Locate the cell with the specified text and output its [x, y] center coordinate. 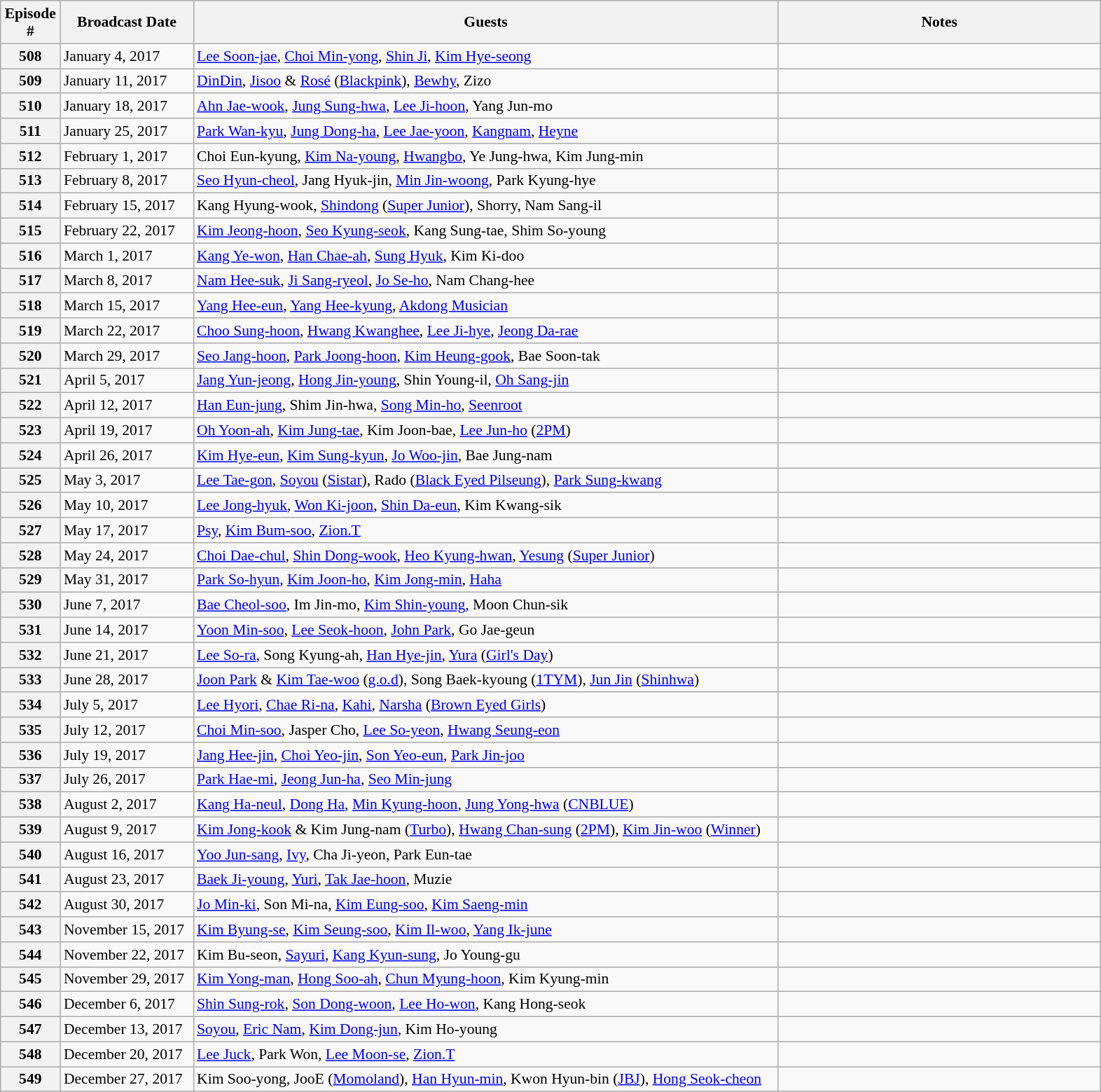
Lee Jong-hyuk, Won Ki-joon, Shin Da-eun, Kim Kwang-sik [486, 506]
Jang Hee-jin, Choi Yeo-jin, Son Yeo-eun, Park Jin-joo [486, 755]
February 22, 2017 [127, 231]
535 [31, 730]
543 [31, 929]
May 31, 2017 [127, 580]
520 [31, 356]
May 24, 2017 [127, 555]
527 [31, 530]
Park So-hyun, Kim Joon-ho, Kim Jong-min, Haha [486, 580]
Bae Cheol-soo, Im Jin-mo, Kim Shin-young, Moon Chun-sik [486, 605]
December 27, 2017 [127, 1079]
544 [31, 955]
December 13, 2017 [127, 1030]
Park Hae-mi, Jeong Jun-ha, Seo Min-jung [486, 780]
January 18, 2017 [127, 106]
May 17, 2017 [127, 530]
Kim Jong-kook & Kim Jung-nam (Turbo), Hwang Chan-sung (2PM), Kim Jin-woo (Winner) [486, 830]
May 3, 2017 [127, 481]
Notes [939, 22]
May 10, 2017 [127, 506]
November 15, 2017 [127, 929]
June 7, 2017 [127, 605]
517 [31, 281]
Seo Hyun-cheol, Jang Hyuk-jin, Min Jin-woong, Park Kyung-hye [486, 181]
February 8, 2017 [127, 181]
August 30, 2017 [127, 905]
Jang Yun-jeong, Hong Jin-young, Shin Young-il, Oh Sang-jin [486, 380]
533 [31, 680]
526 [31, 506]
Seo Jang-hoon, Park Joong-hoon, Kim Heung-gook, Bae Soon-tak [486, 356]
529 [31, 580]
Shin Sung-rok, Son Dong-woon, Lee Ho-won, Kang Hong-seok [486, 1004]
April 5, 2017 [127, 380]
524 [31, 455]
December 6, 2017 [127, 1004]
Lee Soon-jae, Choi Min-yong, Shin Ji, Kim Hye-seong [486, 56]
March 15, 2017 [127, 306]
Yang Hee-eun, Yang Hee-kyung, Akdong Musician [486, 306]
Kim Hye-eun, Kim Sung-kyun, Jo Woo-jin, Bae Jung-nam [486, 455]
513 [31, 181]
January 4, 2017 [127, 56]
531 [31, 630]
546 [31, 1004]
July 5, 2017 [127, 705]
Kang Ye-won, Han Chae-ah, Sung Hyuk, Kim Ki-doo [486, 256]
545 [31, 979]
Episode # [31, 22]
August 2, 2017 [127, 805]
532 [31, 655]
519 [31, 331]
514 [31, 206]
Kim Byung-se, Kim Seung-soo, Kim Il-woo, Yang Ik-june [486, 929]
November 22, 2017 [127, 955]
March 22, 2017 [127, 331]
June 28, 2017 [127, 680]
Baek Ji-young, Yuri, Tak Jae-hoon, Muzie [486, 880]
July 26, 2017 [127, 780]
August 23, 2017 [127, 880]
523 [31, 431]
542 [31, 905]
April 12, 2017 [127, 406]
Ahn Jae-wook, Jung Sung-hwa, Lee Ji-hoon, Yang Jun-mo [486, 106]
Nam Hee-suk, Ji Sang-ryeol, Jo Se-ho, Nam Chang-hee [486, 281]
537 [31, 780]
512 [31, 156]
July 19, 2017 [127, 755]
Kim Bu-seon, Sayuri, Kang Kyun-sung, Jo Young-gu [486, 955]
521 [31, 380]
516 [31, 256]
536 [31, 755]
518 [31, 306]
541 [31, 880]
Choo Sung-hoon, Hwang Kwanghee, Lee Ji-hye, Jeong Da-rae [486, 331]
Broadcast Date [127, 22]
January 25, 2017 [127, 131]
Soyou, Eric Nam, Kim Dong-jun, Kim Ho-young [486, 1030]
Joon Park & Kim Tae-woo (g.o.d), Song Baek-kyoung (1TYM), Jun Jin (Shinhwa) [486, 680]
548 [31, 1054]
Lee So-ra, Song Kyung-ah, Han Hye-jin, Yura (Girl's Day) [486, 655]
March 1, 2017 [127, 256]
February 1, 2017 [127, 156]
Jo Min-ki, Son Mi-na, Kim Eung-soo, Kim Saeng-min [486, 905]
Kang Hyung-wook, Shindong (Super Junior), Shorry, Nam Sang-il [486, 206]
508 [31, 56]
Lee Juck, Park Won, Lee Moon-se, Zion.T [486, 1054]
525 [31, 481]
510 [31, 106]
Yoo Jun-sang, Ivy, Cha Ji-yeon, Park Eun-tae [486, 855]
Yoon Min-soo, Lee Seok-hoon, John Park, Go Jae-geun [486, 630]
549 [31, 1079]
Kim Yong-man, Hong Soo-ah, Chun Myung-hoon, Kim Kyung-min [486, 979]
522 [31, 406]
Han Eun-jung, Shim Jin-hwa, Song Min-ho, Seenroot [486, 406]
509 [31, 81]
December 20, 2017 [127, 1054]
547 [31, 1030]
534 [31, 705]
530 [31, 605]
Choi Min-soo, Jasper Cho, Lee So-yeon, Hwang Seung-eon [486, 730]
Guests [486, 22]
August 9, 2017 [127, 830]
511 [31, 131]
Choi Eun-kyung, Kim Na-young, Hwangbo, Ye Jung-hwa, Kim Jung-min [486, 156]
July 12, 2017 [127, 730]
June 14, 2017 [127, 630]
Kang Ha-neul, Dong Ha, Min Kyung-hoon, Jung Yong-hwa (CNBLUE) [486, 805]
538 [31, 805]
540 [31, 855]
DinDin, Jisoo & Rosé (Blackpink), Bewhy, Zizo [486, 81]
August 16, 2017 [127, 855]
March 8, 2017 [127, 281]
Kim Jeong-hoon, Seo Kyung-seok, Kang Sung-tae, Shim So-young [486, 231]
539 [31, 830]
November 29, 2017 [127, 979]
Park Wan-kyu, Jung Dong-ha, Lee Jae-yoon, Kangnam, Heyne [486, 131]
February 15, 2017 [127, 206]
Lee Tae-gon, Soyou (Sistar), Rado (Black Eyed Pilseung), Park Sung-kwang [486, 481]
April 19, 2017 [127, 431]
Kim Soo-yong, JooE (Momoland), Han Hyun-min, Kwon Hyun-bin (JBJ), Hong Seok-cheon [486, 1079]
March 29, 2017 [127, 356]
528 [31, 555]
Choi Dae-chul, Shin Dong-wook, Heo Kyung-hwan, Yesung (Super Junior) [486, 555]
January 11, 2017 [127, 81]
515 [31, 231]
Oh Yoon-ah, Kim Jung-tae, Kim Joon-bae, Lee Jun-ho (2PM) [486, 431]
April 26, 2017 [127, 455]
Lee Hyori, Chae Ri-na, Kahi, Narsha (Brown Eyed Girls) [486, 705]
June 21, 2017 [127, 655]
Psy, Kim Bum-soo, Zion.T [486, 530]
